Detect which cell encompasses the target text, then output its [x, y] center coordinate. 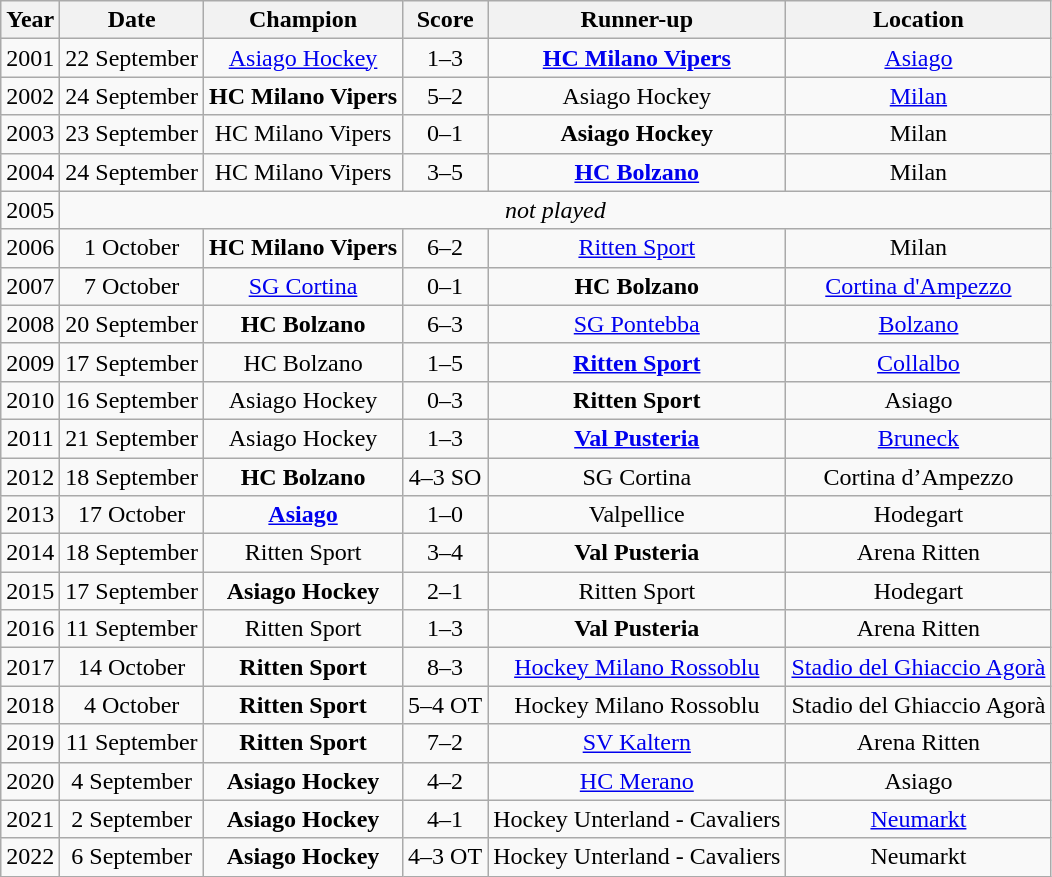
21 September [132, 438]
not played [556, 210]
17 October [132, 515]
Runner-up [637, 20]
4–2 [446, 781]
16 September [132, 400]
2019 [30, 743]
2010 [30, 400]
2005 [30, 210]
2011 [30, 438]
Cortina d’Ampezzo [918, 477]
7–2 [446, 743]
Bruneck [918, 438]
3–5 [446, 172]
2016 [30, 629]
4 September [132, 781]
6–2 [446, 248]
1–5 [446, 362]
Valpellice [637, 515]
2001 [30, 58]
2006 [30, 248]
Location [918, 20]
23 September [132, 134]
5–4 OT [446, 705]
2002 [30, 96]
Bolzano [918, 324]
2022 [30, 857]
2004 [30, 172]
Score [446, 20]
Date [132, 20]
7 October [132, 286]
4 October [132, 705]
2008 [30, 324]
5–2 [446, 96]
2014 [30, 553]
4–1 [446, 819]
2 September [132, 819]
2012 [30, 477]
2–1 [446, 591]
2017 [30, 667]
4–3 SO [446, 477]
Year [30, 20]
14 October [132, 667]
2003 [30, 134]
1–0 [446, 515]
4–3 OT [446, 857]
SV Kaltern [637, 743]
2013 [30, 515]
20 September [132, 324]
6 September [132, 857]
6–3 [446, 324]
0–3 [446, 400]
22 September [132, 58]
8–3 [446, 667]
Collalbo [918, 362]
2021 [30, 819]
SG Pontebba [637, 324]
2007 [30, 286]
Champion [304, 20]
2020 [30, 781]
1 October [132, 248]
3–4 [446, 553]
2018 [30, 705]
Cortina d'Ampezzo [918, 286]
2009 [30, 362]
HC Merano [637, 781]
2015 [30, 591]
